Output the [x, y] coordinate of the center of the cell containing the given text.  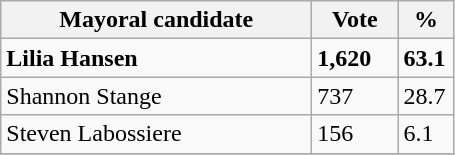
63.1 [426, 58]
% [426, 20]
Lilia Hansen [156, 58]
Steven Labossiere [156, 134]
28.7 [426, 96]
1,620 [355, 58]
6.1 [426, 134]
Vote [355, 20]
Mayoral candidate [156, 20]
156 [355, 134]
Shannon Stange [156, 96]
737 [355, 96]
